Output the (X, Y) coordinate of the center of the cell containing the given text.  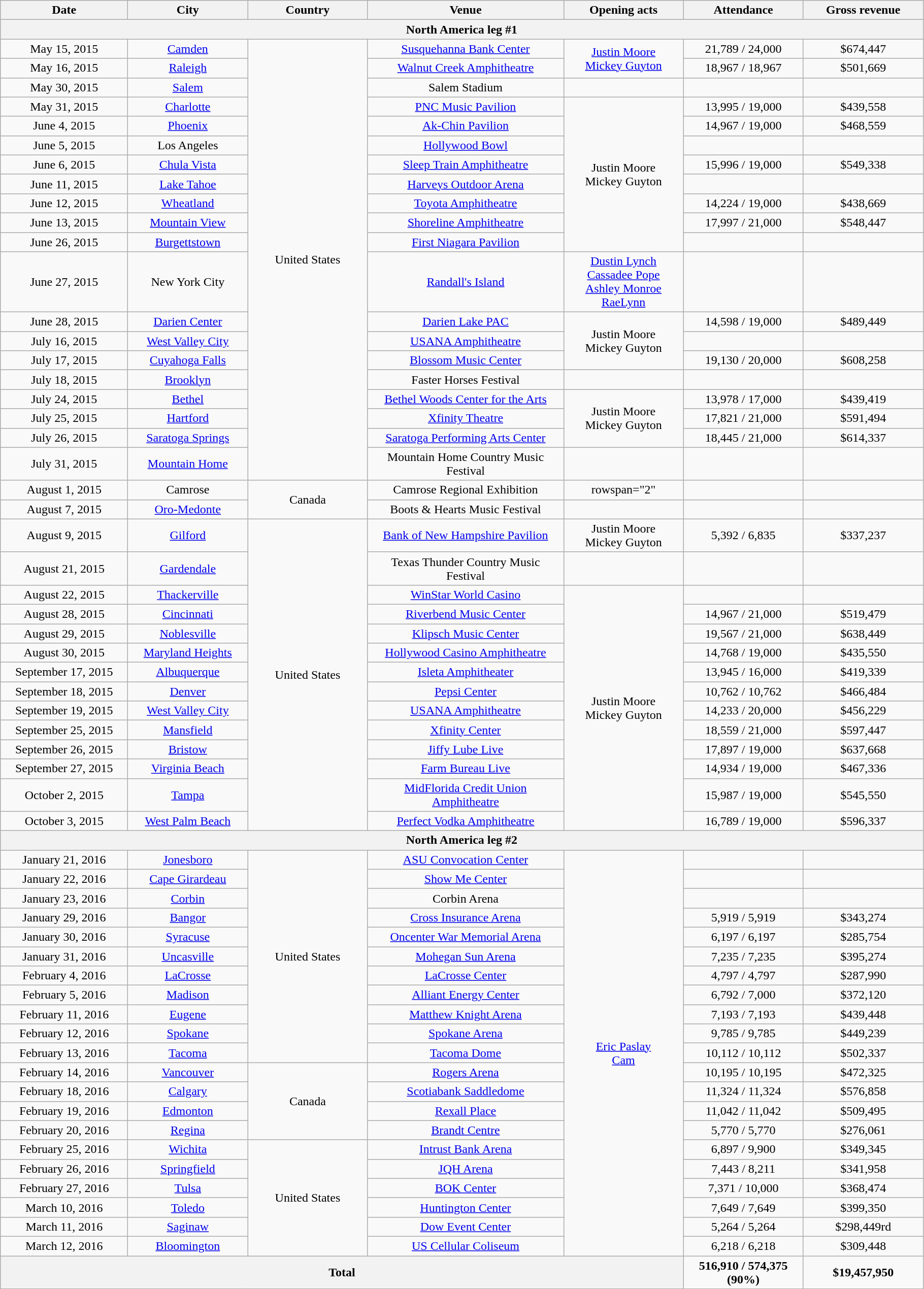
Calgary (188, 1092)
Mansfield (188, 730)
17,897 / 19,000 (743, 749)
March 11, 2016 (64, 1227)
$341,958 (863, 1169)
$456,229 (863, 711)
Albuquerque (188, 672)
13,945 / 16,000 (743, 672)
Tacoma Dome (466, 1053)
LaCrosse (188, 976)
Xfinity Center (466, 730)
June 6, 2015 (64, 164)
Texas Thunder Country Music Festival (466, 569)
Intrust Bank Arena (466, 1149)
Wheatland (188, 203)
June 27, 2015 (64, 282)
7,235 / 7,235 (743, 956)
Perfect Vodka Amphitheatre (466, 821)
Date (64, 10)
August 22, 2015 (64, 594)
Saginaw (188, 1227)
6,897 / 9,900 (743, 1149)
June 11, 2015 (64, 184)
11,324 / 11,324 (743, 1092)
Charlotte (188, 107)
7,371 / 10,000 (743, 1188)
rowspan="2" (623, 490)
Huntington Center (466, 1207)
Mountain Home (188, 464)
Tampa (188, 795)
BOK Center (466, 1188)
Dustin LynchCassadee PopeAshley MonroeRaeLynn (623, 282)
July 18, 2015 (64, 380)
10,195 / 10,195 (743, 1072)
15,987 / 19,000 (743, 795)
$549,338 (863, 164)
MidFlorida Credit Union Amphitheatre (466, 795)
$468,559 (863, 126)
18,445 / 21,000 (743, 438)
Edmonton (188, 1111)
Cross Insurance Arena (466, 917)
January 29, 2016 (64, 917)
$638,449 (863, 633)
Bloomington (188, 1246)
$337,237 (863, 535)
21,789 / 24,000 (743, 49)
October 2, 2015 (64, 795)
Cuyahoga Falls (188, 360)
$439,448 (863, 1014)
August 28, 2015 (64, 614)
Cape Girardeau (188, 879)
August 1, 2015 (64, 490)
August 9, 2015 (64, 535)
Mohegan Sun Arena (466, 956)
Maryland Heights (188, 653)
September 25, 2015 (64, 730)
$439,558 (863, 107)
Eric PaslayCam (623, 1053)
Mountain Home Country Music Festival (466, 464)
Raleigh (188, 68)
September 26, 2015 (64, 749)
PNC Music Pavilion (466, 107)
Syracuse (188, 937)
$395,274 (863, 956)
$372,120 (863, 995)
Burgettstown (188, 242)
May 15, 2015 (64, 49)
May 30, 2015 (64, 87)
May 16, 2015 (64, 68)
6,792 / 7,000 (743, 995)
July 25, 2015 (64, 418)
14,967 / 19,000 (743, 126)
$449,239 (863, 1034)
Boots & Hearts Music Festival (466, 509)
$439,419 (863, 399)
$419,339 (863, 672)
Bristow (188, 749)
Phoenix (188, 126)
$637,668 (863, 749)
14,934 / 19,000 (743, 769)
Hollywood Casino Amphitheatre (466, 653)
Saratoga Springs (188, 438)
Scotiabank Saddledome (466, 1092)
July 31, 2015 (64, 464)
August 29, 2015 (64, 633)
February 26, 2016 (64, 1169)
Alliant Energy Center (466, 995)
5,264 / 5,264 (743, 1227)
$435,550 (863, 653)
Tacoma (188, 1053)
Spokane Arena (466, 1034)
Gilford (188, 535)
Tulsa (188, 1188)
$519,479 (863, 614)
January 22, 2016 (64, 879)
13,995 / 19,000 (743, 107)
Hartford (188, 418)
May 31, 2015 (64, 107)
Cincinnati (188, 614)
Faster Horses Festival (466, 380)
March 10, 2016 (64, 1207)
$545,550 (863, 795)
Shoreline Amphitheatre (466, 222)
Klipsch Music Center (466, 633)
$298,449rd (863, 1227)
ASU Convocation Center (466, 860)
Ak-Chin Pavilion (466, 126)
19,130 / 20,000 (743, 360)
Wichita (188, 1149)
Rexall Place (466, 1111)
$276,061 (863, 1130)
February 13, 2016 (64, 1053)
First Niagara Pavilion (466, 242)
Jiffy Lube Live (466, 749)
Xfinity Theatre (466, 418)
Farm Bureau Live (466, 769)
11,042 / 11,042 (743, 1111)
Venue (466, 10)
$608,258 (863, 360)
$591,494 (863, 418)
July 26, 2015 (64, 438)
Toyota Amphitheatre (466, 203)
Corbin (188, 898)
$349,345 (863, 1149)
18,967 / 18,967 (743, 68)
Noblesville (188, 633)
$466,484 (863, 691)
19,567 / 21,000 (743, 633)
Brandt Centre (466, 1130)
Gross revenue (863, 10)
Oro-Medonte (188, 509)
9,785 / 9,785 (743, 1034)
$285,754 (863, 937)
6,218 / 6,218 (743, 1246)
October 3, 2015 (64, 821)
$548,447 (863, 222)
$614,337 (863, 438)
June 4, 2015 (64, 126)
July 17, 2015 (64, 360)
February 11, 2016 (64, 1014)
February 18, 2016 (64, 1092)
14,224 / 19,000 (743, 203)
Randall's Island (466, 282)
Blossom Music Center (466, 360)
February 5, 2016 (64, 995)
February 4, 2016 (64, 976)
$467,336 (863, 769)
January 21, 2016 (64, 860)
January 23, 2016 (64, 898)
14,768 / 19,000 (743, 653)
September 17, 2015 (64, 672)
September 18, 2015 (64, 691)
16,789 / 19,000 (743, 821)
June 13, 2015 (64, 222)
18,559 / 21,000 (743, 730)
North America leg #1 (462, 29)
Denver (188, 691)
Brooklyn (188, 380)
Regina (188, 1130)
7,193 / 7,193 (743, 1014)
Susquehanna Bank Center (466, 49)
Thackerville (188, 594)
February 27, 2016 (64, 1188)
Attendance (743, 10)
$472,325 (863, 1072)
$596,337 (863, 821)
Bank of New Hampshire Pavilion (466, 535)
September 19, 2015 (64, 711)
February 25, 2016 (64, 1149)
Jonesboro (188, 860)
February 14, 2016 (64, 1072)
Walnut Creek Amphitheatre (466, 68)
Chula Vista (188, 164)
13,978 / 17,000 (743, 399)
February 12, 2016 (64, 1034)
7,443 / 8,211 (743, 1169)
March 12, 2016 (64, 1246)
Bethel Woods Center for the Arts (466, 399)
10,112 / 10,112 (743, 1053)
Salem (188, 87)
$597,447 (863, 730)
Madison (188, 995)
July 16, 2015 (64, 341)
West Palm Beach (188, 821)
$502,337 (863, 1053)
Oncenter War Memorial Arena (466, 937)
516,910 / 574,375 (90%) (743, 1272)
New York City (188, 282)
Show Me Center (466, 879)
August 21, 2015 (64, 569)
LaCrosse Center (466, 976)
February 20, 2016 (64, 1130)
Isleta Amphitheater (466, 672)
June 5, 2015 (64, 145)
Camrose Regional Exhibition (466, 490)
15,996 / 19,000 (743, 164)
5,919 / 5,919 (743, 917)
City (188, 10)
$576,858 (863, 1092)
Virginia Beach (188, 769)
August 7, 2015 (64, 509)
14,233 / 20,000 (743, 711)
$438,669 (863, 203)
17,997 / 21,000 (743, 222)
$399,350 (863, 1207)
July 24, 2015 (64, 399)
Bethel (188, 399)
January 30, 2016 (64, 937)
June 12, 2015 (64, 203)
Lake Tahoe (188, 184)
7,649 / 7,649 (743, 1207)
14,598 / 19,000 (743, 322)
Gardendale (188, 569)
September 27, 2015 (64, 769)
Uncasville (188, 956)
Springfield (188, 1169)
Country (308, 10)
Spokane (188, 1034)
Los Angeles (188, 145)
Rogers Arena (466, 1072)
Camrose (188, 490)
Corbin Arena (466, 898)
$368,474 (863, 1188)
5,770 / 5,770 (743, 1130)
JQH Arena (466, 1169)
17,821 / 21,000 (743, 418)
Total (342, 1272)
10,762 / 10,762 (743, 691)
June 28, 2015 (64, 322)
February 19, 2016 (64, 1111)
14,967 / 21,000 (743, 614)
$674,447 (863, 49)
6,197 / 6,197 (743, 937)
Salem Stadium (466, 87)
Saratoga Performing Arts Center (466, 438)
Darien Center (188, 322)
Dow Event Center (466, 1227)
Camden (188, 49)
$287,990 (863, 976)
January 31, 2016 (64, 956)
Hollywood Bowl (466, 145)
$19,457,950 (863, 1272)
$501,669 (863, 68)
Bangor (188, 917)
$343,274 (863, 917)
WinStar World Casino (466, 594)
5,392 / 6,835 (743, 535)
Mountain View (188, 222)
Eugene (188, 1014)
Opening acts (623, 10)
$509,495 (863, 1111)
June 26, 2015 (64, 242)
4,797 / 4,797 (743, 976)
$489,449 (863, 322)
August 30, 2015 (64, 653)
Harveys Outdoor Arena (466, 184)
Toledo (188, 1207)
Sleep Train Amphitheatre (466, 164)
North America leg #2 (462, 840)
Vancouver (188, 1072)
Matthew Knight Arena (466, 1014)
US Cellular Coliseum (466, 1246)
Darien Lake PAC (466, 322)
$309,448 (863, 1246)
Riverbend Music Center (466, 614)
Pepsi Center (466, 691)
